Locate the cell with the specified text and output its [X, Y] center coordinate. 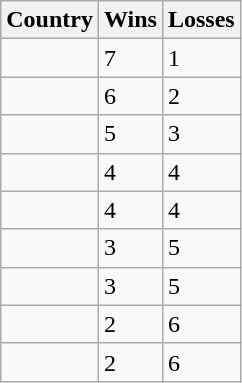
1 [201, 58]
Wins [130, 20]
7 [130, 58]
Country [50, 20]
Losses [201, 20]
